Return the (x, y) coordinate for the center point of the cell that contains the specified text.  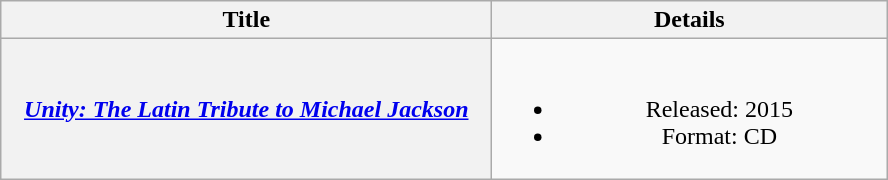
Details (690, 20)
Released: 2015Format: CD (690, 109)
Unity: The Latin Tribute to Michael Jackson (246, 109)
Title (246, 20)
